Scan for the cell matching the given text and deliver its [x, y] coordinate at center. 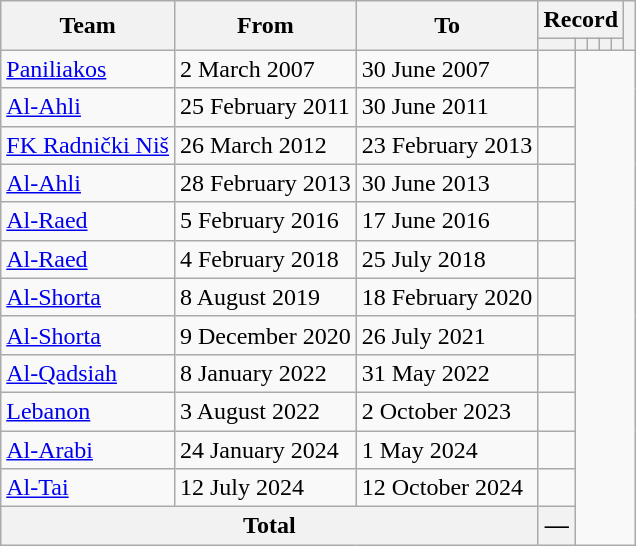
18 February 2020 [447, 297]
Lebanon [88, 411]
From [265, 26]
12 October 2024 [447, 488]
26 March 2012 [265, 145]
3 August 2022 [265, 411]
Al-Tai [88, 488]
31 May 2022 [447, 373]
To [447, 26]
30 June 2013 [447, 183]
25 February 2011 [265, 107]
26 July 2021 [447, 335]
24 January 2024 [265, 449]
30 June 2011 [447, 107]
23 February 2013 [447, 145]
FK Radnički Niš [88, 145]
30 June 2007 [447, 69]
9 December 2020 [265, 335]
1 May 2024 [447, 449]
5 February 2016 [265, 221]
4 February 2018 [265, 259]
Record [581, 20]
2 October 2023 [447, 411]
25 July 2018 [447, 259]
8 August 2019 [265, 297]
Total [270, 526]
— [557, 526]
12 July 2024 [265, 488]
28 February 2013 [265, 183]
Al-Arabi [88, 449]
8 January 2022 [265, 373]
2 March 2007 [265, 69]
Team [88, 26]
17 June 2016 [447, 221]
Paniliakos [88, 69]
Al-Qadsiah [88, 373]
